From the cell containing the given text, extract its center point as [X, Y] coordinate. 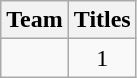
1 [102, 58]
Team [35, 20]
Titles [102, 20]
